Scan for the cell matching the given text and deliver its (X, Y) coordinate at center. 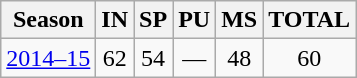
PU (194, 20)
Season (48, 20)
IN (115, 20)
MS (240, 20)
TOTAL (310, 20)
60 (310, 58)
SP (154, 20)
62 (115, 58)
— (194, 58)
2014–15 (48, 58)
48 (240, 58)
54 (154, 58)
